Identify which cell holds the provided text, then report its [X, Y] central coordinate. 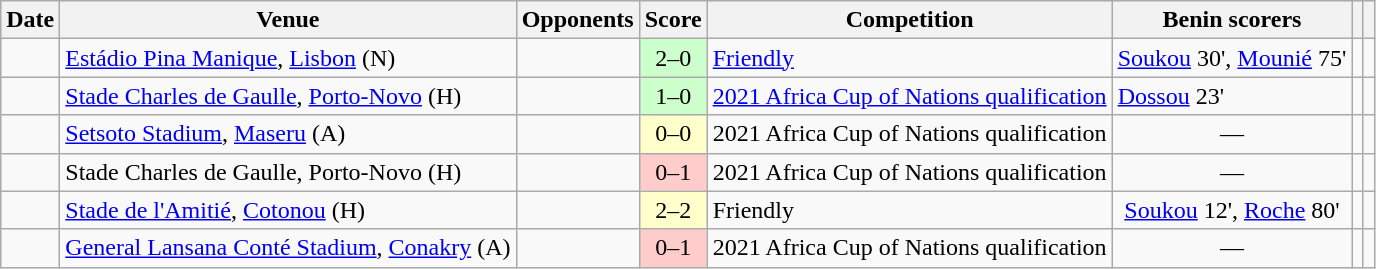
Estádio Pina Manique, Lisbon (N) [288, 58]
Soukou 30', Mounié 75' [1232, 58]
Dossou 23' [1232, 96]
Venue [288, 20]
Stade de l'Amitié, Cotonou (H) [288, 210]
Soukou 12', Roche 80' [1232, 210]
0–0 [673, 134]
Date [30, 20]
General Lansana Conté Stadium, Conakry (A) [288, 248]
Score [673, 20]
Competition [910, 20]
2–0 [673, 58]
Benin scorers [1232, 20]
2–2 [673, 210]
1–0 [673, 96]
Setsoto Stadium, Maseru (A) [288, 134]
Opponents [578, 20]
